Provide the (x, y) coordinate of the cell's center where the given text is located.  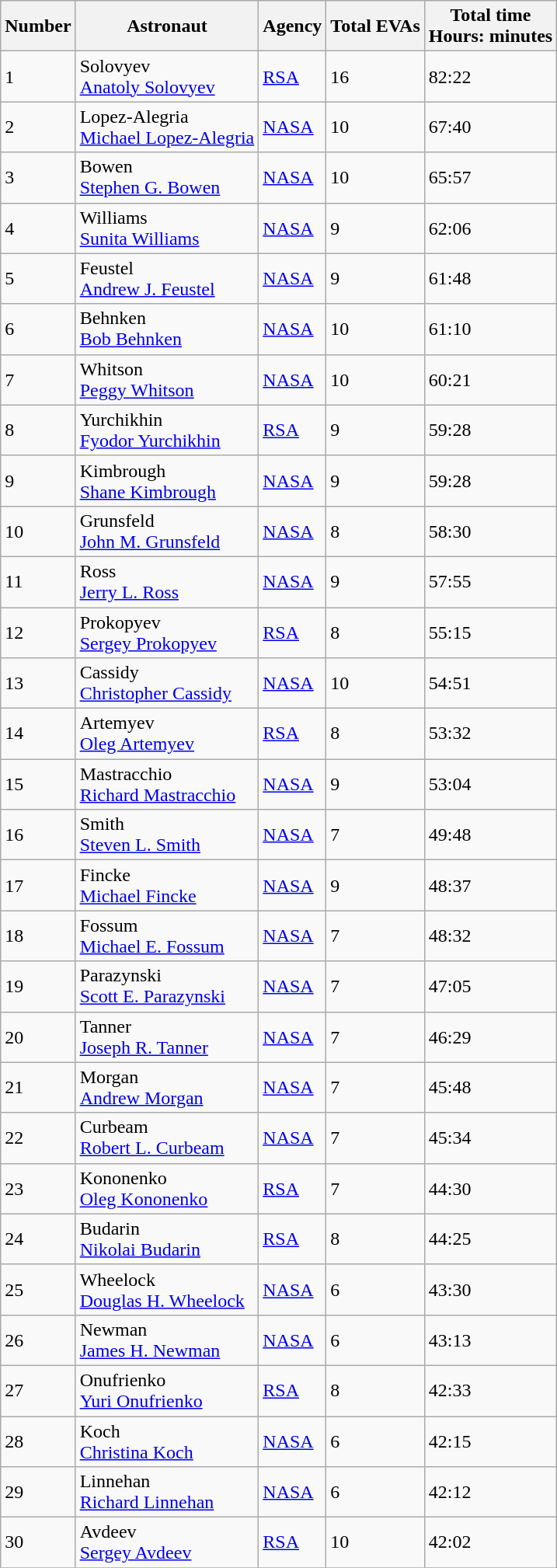
42:12 (490, 1492)
43:30 (490, 1290)
28 (38, 1441)
ParazynskiScott E. Parazynski (167, 987)
LinnehanRichard Linnehan (167, 1492)
53:32 (490, 733)
WhitsonPeggy Whitson (167, 379)
65:57 (490, 177)
4 (38, 228)
24 (38, 1239)
48:32 (490, 936)
19 (38, 987)
53:04 (490, 785)
SolovyevAnatoly Solovyev (167, 76)
NewmanJames H. Newman (167, 1340)
OnufrienkoYuri Onufrienko (167, 1391)
82:22 (490, 76)
12 (38, 632)
BowenStephen G. Bowen (167, 177)
TannerJoseph R. Tanner (167, 1037)
5 (38, 278)
48:37 (490, 886)
55:15 (490, 632)
21 (38, 1088)
MastracchioRichard Mastracchio (167, 785)
49:48 (490, 835)
SmithSteven L. Smith (167, 835)
67:40 (490, 127)
MorganAndrew Morgan (167, 1088)
42:33 (490, 1391)
44:25 (490, 1239)
Lopez-AlegriaMichael Lopez-Alegria (167, 127)
46:29 (490, 1037)
RossJerry L. Ross (167, 581)
43:13 (490, 1340)
2 (38, 127)
17 (38, 886)
KochChristina Koch (167, 1441)
BudarinNikolai Budarin (167, 1239)
1 (38, 76)
25 (38, 1290)
45:48 (490, 1088)
22 (38, 1138)
Total EVAs (375, 26)
Total timeHours: minutes (490, 26)
61:10 (490, 329)
20 (38, 1037)
KononenkoOleg Kononenko (167, 1189)
CassidyChristopher Cassidy (167, 684)
44:30 (490, 1189)
FinckeMichael Fincke (167, 886)
18 (38, 936)
26 (38, 1340)
Agency (292, 26)
30 (38, 1543)
57:55 (490, 581)
54:51 (490, 684)
60:21 (490, 379)
58:30 (490, 531)
13 (38, 684)
3 (38, 177)
ProkopyevSergey Prokopyev (167, 632)
BehnkenBob Behnken (167, 329)
KimbroughShane Kimbrough (167, 480)
CurbeamRobert L. Curbeam (167, 1138)
15 (38, 785)
42:02 (490, 1543)
FeustelAndrew J. Feustel (167, 278)
ArtemyevOleg Artemyev (167, 733)
23 (38, 1189)
42:15 (490, 1441)
45:34 (490, 1138)
Number (38, 26)
Astronaut (167, 26)
AvdeevSergey Avdeev (167, 1543)
WheelockDouglas H. Wheelock (167, 1290)
62:06 (490, 228)
47:05 (490, 987)
WilliamsSunita Williams (167, 228)
FossumMichael E. Fossum (167, 936)
61:48 (490, 278)
11 (38, 581)
YurchikhinFyodor Yurchikhin (167, 430)
27 (38, 1391)
14 (38, 733)
GrunsfeldJohn M. Grunsfeld (167, 531)
29 (38, 1492)
